Output the (X, Y) coordinate of the center of the cell containing the given text.  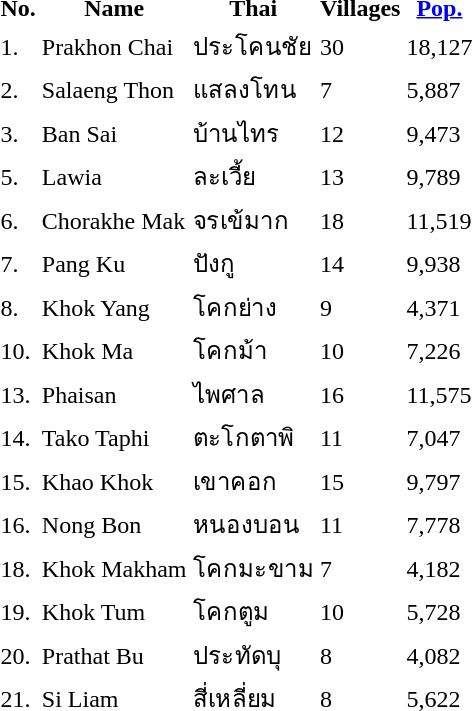
Khok Ma (114, 350)
ประทัดบุ (253, 655)
โคกมะขาม (253, 568)
Lawia (114, 176)
12 (360, 133)
โคกตูม (253, 612)
จรเข้มาก (253, 220)
Tako Taphi (114, 438)
Khok Yang (114, 307)
Ban Sai (114, 133)
โคกย่าง (253, 307)
เขาคอก (253, 481)
โคกม้า (253, 350)
8 (360, 655)
Khok Makham (114, 568)
30 (360, 46)
Phaisan (114, 394)
9 (360, 307)
ตะโกตาพิ (253, 438)
18 (360, 220)
บ้านไทร (253, 133)
ไพศาล (253, 394)
ปังกู (253, 264)
Khok Tum (114, 612)
Prathat Bu (114, 655)
Salaeng Thon (114, 90)
Nong Bon (114, 524)
13 (360, 176)
Prakhon Chai (114, 46)
Chorakhe Mak (114, 220)
Khao Khok (114, 481)
ประโคนชัย (253, 46)
14 (360, 264)
ละเวี้ย (253, 176)
15 (360, 481)
16 (360, 394)
Pang Ku (114, 264)
แสลงโทน (253, 90)
หนองบอน (253, 524)
